Extract the (x, y) coordinate from the center of the cell holding the provided text.  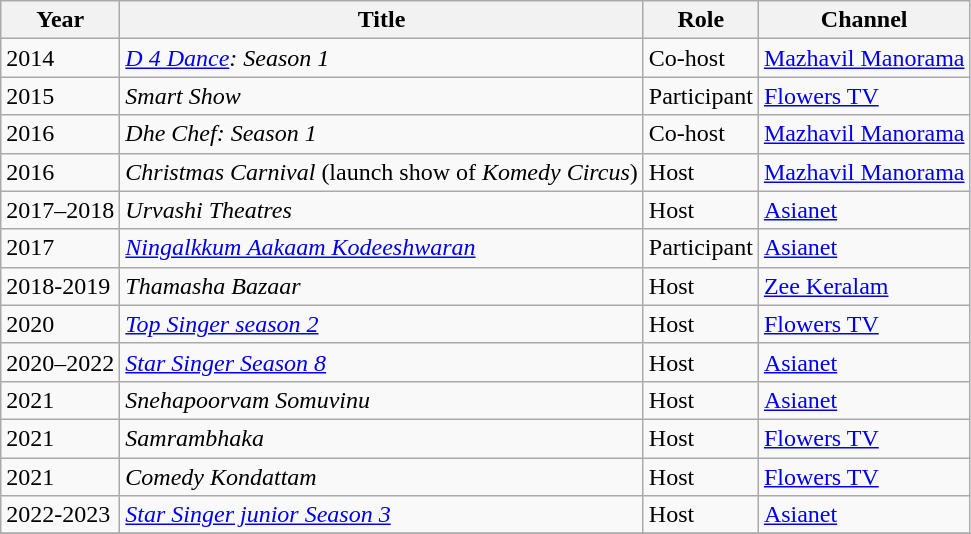
D 4 Dance: Season 1 (382, 58)
2018-2019 (60, 286)
2017 (60, 248)
2020 (60, 324)
Star Singer junior Season 3 (382, 515)
Zee Keralam (864, 286)
Urvashi Theatres (382, 210)
2022-2023 (60, 515)
Thamasha Bazaar (382, 286)
Comedy Kondattam (382, 477)
Smart Show (382, 96)
Christmas Carnival (launch show of Komedy Circus) (382, 172)
Year (60, 20)
Top Singer season 2 (382, 324)
Snehapoorvam Somuvinu (382, 400)
Samrambhaka (382, 438)
2014 (60, 58)
2020–2022 (60, 362)
Role (700, 20)
2015 (60, 96)
Star Singer Season 8 (382, 362)
Ningalkkum Aakaam Kodeeshwaran (382, 248)
2017–2018 (60, 210)
Dhe Chef: Season 1 (382, 134)
Title (382, 20)
Channel (864, 20)
